Return the [X, Y] coordinate for the center point of the cell that contains the specified text.  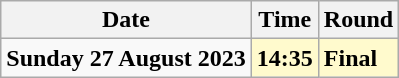
Time [284, 20]
Sunday 27 August 2023 [126, 58]
Date [126, 20]
Round [358, 20]
Final [358, 58]
14:35 [284, 58]
